Identify which cell holds the provided text, then report its (X, Y) central coordinate. 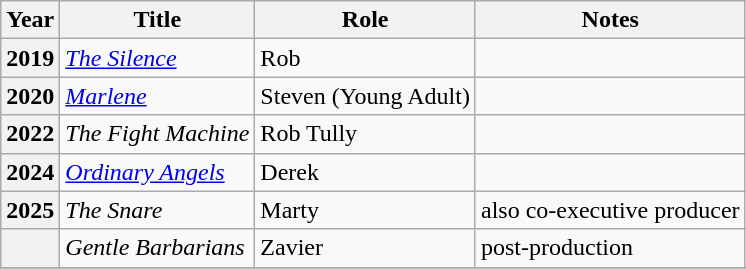
Rob (366, 58)
also co-executive producer (610, 210)
Notes (610, 20)
Rob Tully (366, 134)
Role (366, 20)
Zavier (366, 248)
Marlene (158, 96)
The Fight Machine (158, 134)
Title (158, 20)
post-production (610, 248)
The Snare (158, 210)
Derek (366, 172)
The Silence (158, 58)
Marty (366, 210)
2019 (30, 58)
Steven (Young Adult) (366, 96)
2025 (30, 210)
2020 (30, 96)
Ordinary Angels (158, 172)
2024 (30, 172)
Gentle Barbarians (158, 248)
Year (30, 20)
2022 (30, 134)
